Capture the cell that displays the provided text and extract its [x, y] central coordinate. 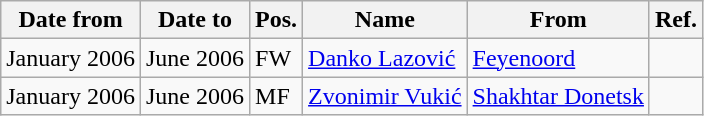
Date to [194, 20]
From [558, 20]
Feyenoord [558, 58]
Ref. [676, 20]
Danko Lazović [386, 58]
Shakhtar Donetsk [558, 96]
Pos. [276, 20]
FW [276, 58]
MF [276, 96]
Name [386, 20]
Date from [71, 20]
Zvonimir Vukić [386, 96]
